Search for the cell housing the specified text and yield its (X, Y) center coordinate. 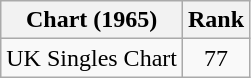
Chart (1965) (92, 20)
77 (216, 58)
Rank (216, 20)
UK Singles Chart (92, 58)
